For the text-containing cell, return its midpoint in (x, y) coordinate format. 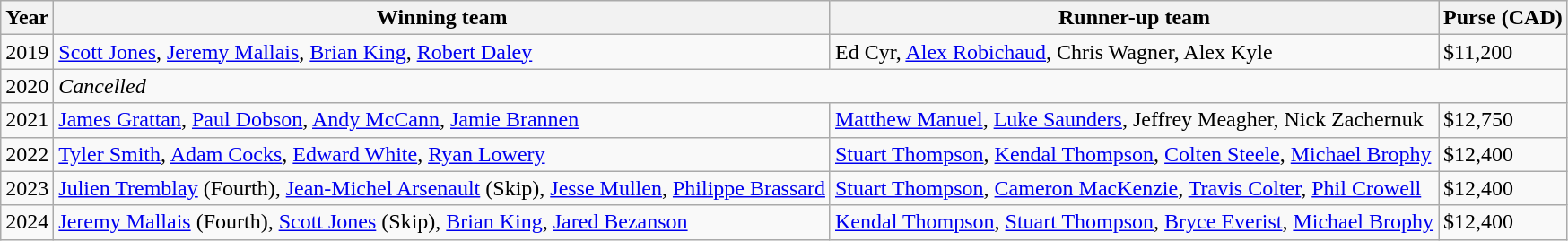
2024 (27, 222)
2019 (27, 52)
Matthew Manuel, Luke Saunders, Jeffrey Meagher, Nick Zachernuk (1134, 120)
$12,750 (1503, 120)
Purse (CAD) (1503, 18)
Cancelled (811, 86)
Kendal Thompson, Stuart Thompson, Bryce Everist, Michael Brophy (1134, 222)
Runner-up team (1134, 18)
James Grattan, Paul Dobson, Andy McCann, Jamie Brannen (442, 120)
2020 (27, 86)
Stuart Thompson, Kendal Thompson, Colten Steele, Michael Brophy (1134, 154)
Scott Jones, Jeremy Mallais, Brian King, Robert Daley (442, 52)
2022 (27, 154)
$11,200 (1503, 52)
2021 (27, 120)
2023 (27, 188)
Ed Cyr, Alex Robichaud, Chris Wagner, Alex Kyle (1134, 52)
Stuart Thompson, Cameron MacKenzie, Travis Colter, Phil Crowell (1134, 188)
Winning team (442, 18)
Year (27, 18)
Tyler Smith, Adam Cocks, Edward White, Ryan Lowery (442, 154)
Julien Tremblay (Fourth), Jean-Michel Arsenault (Skip), Jesse Mullen, Philippe Brassard (442, 188)
Jeremy Mallais (Fourth), Scott Jones (Skip), Brian King, Jared Bezanson (442, 222)
